Locate the cell with the specified text and output its (x, y) center coordinate. 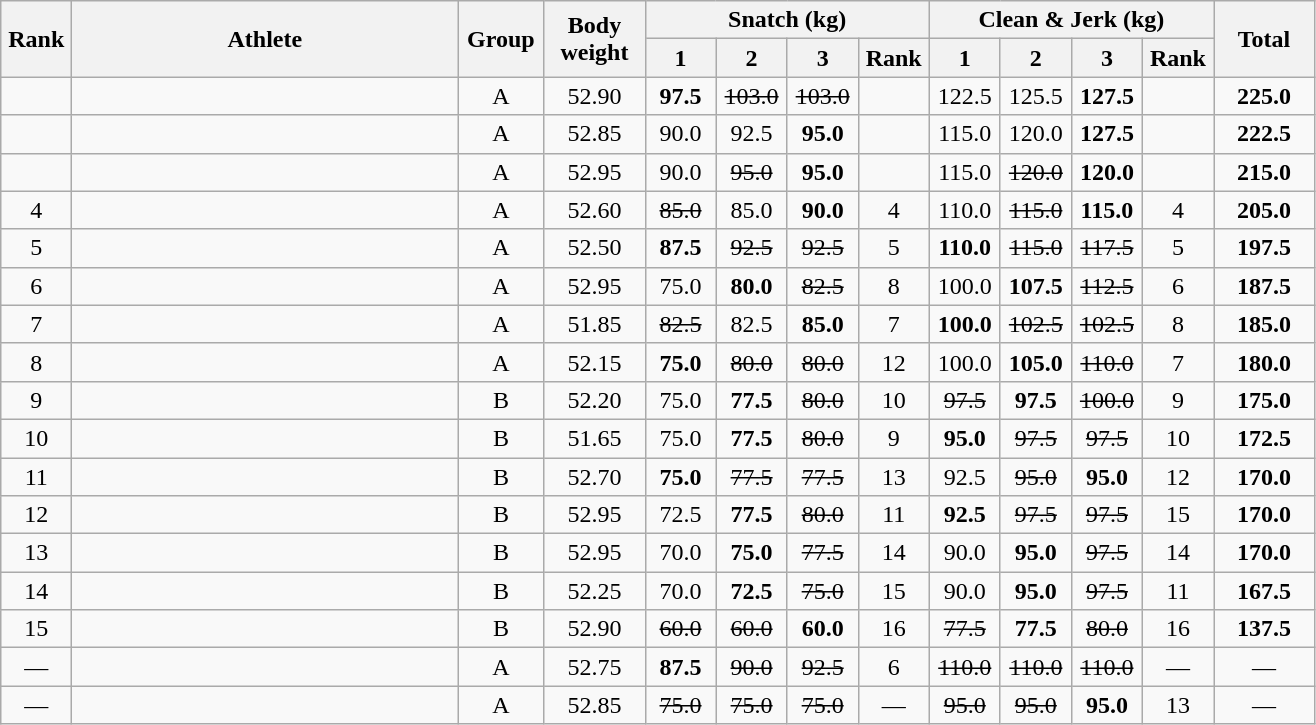
Clean & Jerk (kg) (1071, 20)
52.15 (594, 362)
52.20 (594, 400)
112.5 (1106, 286)
187.5 (1264, 286)
Body weight (594, 39)
Total (1264, 39)
Athlete (265, 39)
52.75 (594, 667)
205.0 (1264, 210)
225.0 (1264, 96)
125.5 (1036, 96)
197.5 (1264, 248)
Snatch (kg) (787, 20)
175.0 (1264, 400)
180.0 (1264, 362)
51.85 (594, 324)
167.5 (1264, 591)
172.5 (1264, 438)
185.0 (1264, 324)
52.25 (594, 591)
52.50 (594, 248)
122.5 (964, 96)
222.5 (1264, 134)
215.0 (1264, 172)
107.5 (1036, 286)
117.5 (1106, 248)
52.70 (594, 477)
137.5 (1264, 629)
Group (501, 39)
51.65 (594, 438)
52.60 (594, 210)
105.0 (1036, 362)
